Pinpoint the cell where the given text exists, returning its [x, y] midpoint coordinate. 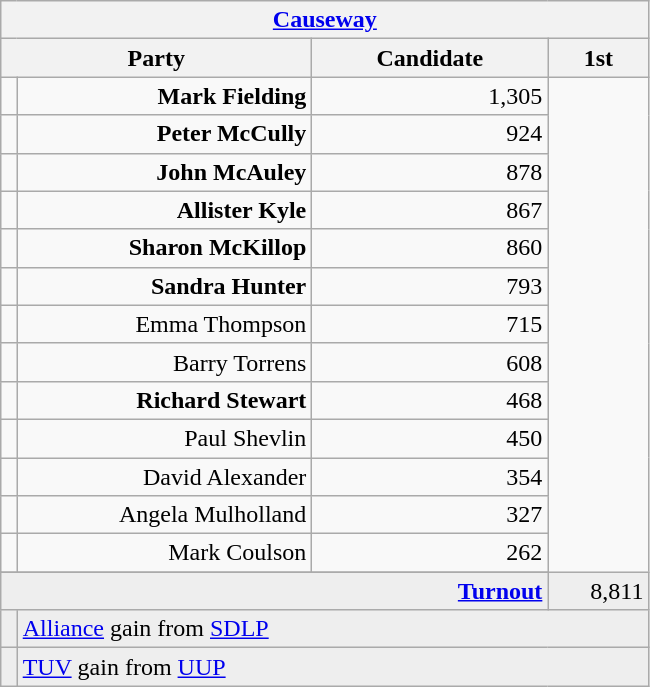
860 [430, 248]
Candidate [430, 58]
8,811 [598, 591]
878 [430, 172]
327 [430, 515]
Alliance gain from SDLP [333, 629]
Peter McCully [164, 134]
Turnout [274, 591]
Sharon McKillop [164, 248]
793 [430, 286]
867 [430, 210]
Allister Kyle [164, 210]
Causeway [325, 20]
Angela Mulholland [164, 515]
Mark Fielding [164, 96]
262 [430, 553]
David Alexander [164, 477]
John McAuley [164, 172]
715 [430, 324]
450 [430, 438]
Emma Thompson [164, 324]
Paul Shevlin [164, 438]
354 [430, 477]
Mark Coulson [164, 553]
Barry Torrens [164, 362]
TUV gain from UUP [333, 667]
1,305 [430, 96]
468 [430, 400]
Sandra Hunter [164, 286]
608 [430, 362]
1st [598, 58]
Richard Stewart [164, 400]
Party [156, 58]
924 [430, 134]
